Determine the (x, y) coordinate at the center of the cell enclosing the given text.  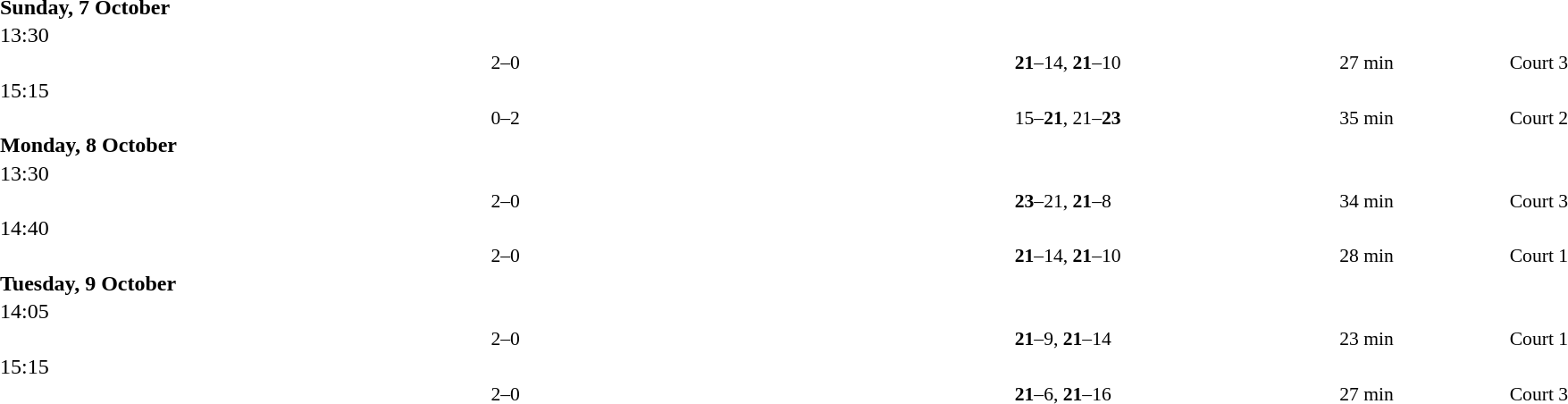
15–21, 21–23 (1175, 118)
23–21, 21–8 (1175, 200)
27 min (1422, 63)
28 min (1422, 256)
23 min (1422, 339)
0–2 (506, 118)
35 min (1422, 118)
34 min (1422, 200)
21–9, 21–14 (1175, 339)
